Output the [x, y] coordinate of the center of the cell containing the given text.  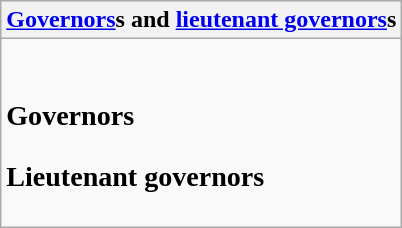
GovernorsLieutenant governors [202, 133]
Governorss and lieutenant governorss [202, 20]
